Extract the [x, y] coordinate from the center of the cell holding the provided text.  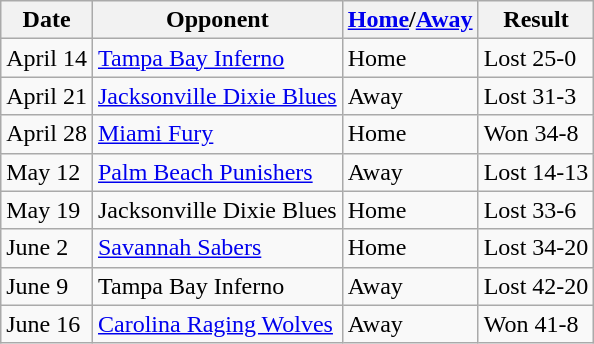
April 21 [47, 96]
June 2 [47, 248]
Carolina Raging Wolves [217, 324]
Lost 33-6 [536, 210]
Won 41-8 [536, 324]
June 16 [47, 324]
May 12 [47, 172]
Home/Away [410, 20]
April 14 [47, 58]
Lost 34-20 [536, 248]
June 9 [47, 286]
Date [47, 20]
April 28 [47, 134]
Lost 14-13 [536, 172]
May 19 [47, 210]
Savannah Sabers [217, 248]
Lost 25-0 [536, 58]
Won 34-8 [536, 134]
Opponent [217, 20]
Lost 42-20 [536, 286]
Result [536, 20]
Lost 31-3 [536, 96]
Palm Beach Punishers [217, 172]
Miami Fury [217, 134]
